Output the [x, y] coordinate of the center of the cell containing the given text.  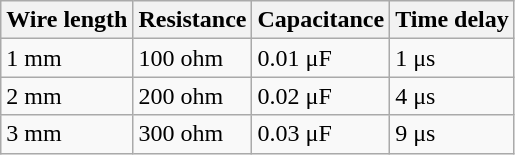
1 mm [67, 58]
2 mm [67, 96]
300 ohm [192, 134]
1 μs [452, 58]
4 μs [452, 96]
200 ohm [192, 96]
0.03 μF [321, 134]
Resistance [192, 20]
0.01 μF [321, 58]
100 ohm [192, 58]
9 μs [452, 134]
Wire length [67, 20]
0.02 μF [321, 96]
Capacitance [321, 20]
Time delay [452, 20]
3 mm [67, 134]
